Return [x, y] of the center of cell containing provided text 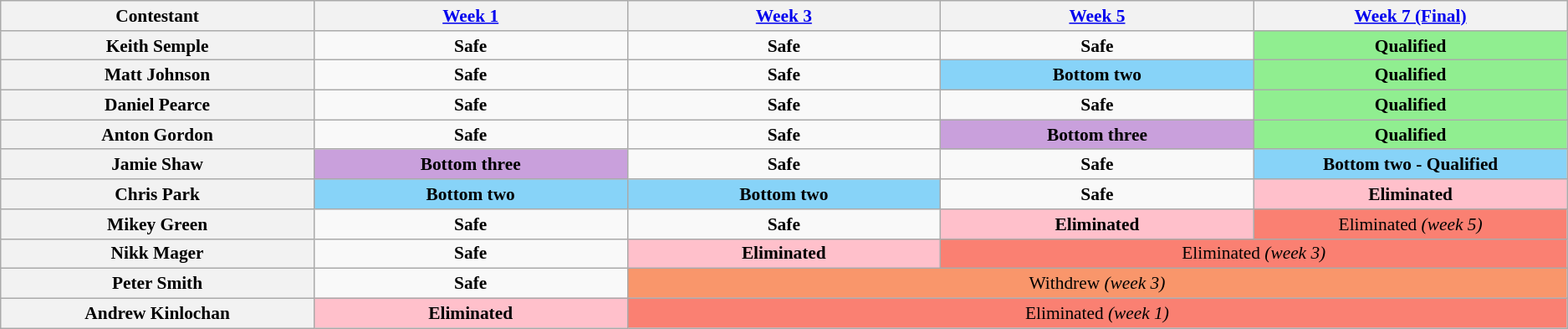
Week 5 [1097, 16]
Daniel Pearce [157, 105]
Nikk Mager [157, 254]
Week 7 (Final) [1410, 16]
Keith Semple [157, 46]
Peter Smith [157, 284]
Andrew Kinlochan [157, 313]
Week 3 [784, 16]
Bottom two - Qualified [1410, 165]
Eliminated (week 1) [1097, 313]
Matt Johnson [157, 75]
Chris Park [157, 194]
Eliminated (week 5) [1410, 224]
Eliminated (week 3) [1254, 254]
Jamie Shaw [157, 165]
Mikey Green [157, 224]
Week 1 [470, 16]
Contestant [157, 16]
Withdrew (week 3) [1097, 284]
Anton Gordon [157, 135]
